Find where the given text appears and provide that cell's center as (x, y) coordinate. 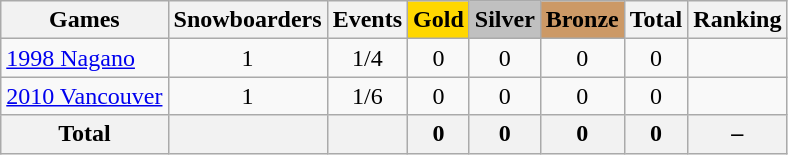
Games (84, 20)
1/6 (367, 96)
– (738, 134)
Snowboarders (248, 20)
Bronze (582, 20)
Silver (504, 20)
Gold (439, 20)
2010 Vancouver (84, 96)
1998 Nagano (84, 58)
1/4 (367, 58)
Events (367, 20)
Ranking (738, 20)
